Search for the cell housing the specified text and yield its [x, y] center coordinate. 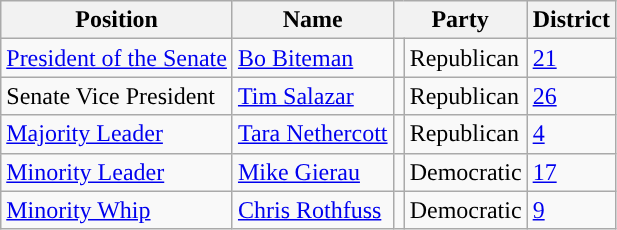
Bo Biteman [312, 58]
9 [571, 210]
District [571, 20]
Mike Gierau [312, 172]
Minority Whip [117, 210]
Senate Vice President [117, 96]
Tara Nethercott [312, 134]
21 [571, 58]
Name [312, 20]
Position [117, 20]
4 [571, 134]
Tim Salazar [312, 96]
26 [571, 96]
Majority Leader [117, 134]
Minority Leader [117, 172]
17 [571, 172]
Chris Rothfuss [312, 210]
Party [460, 20]
President of the Senate [117, 58]
